Return the [X, Y] coordinate for the center point of the cell that contains the specified text.  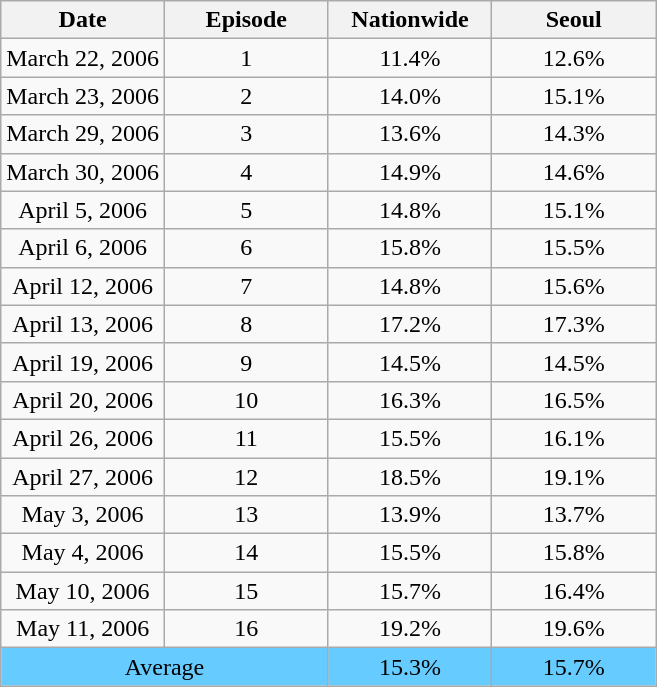
2 [246, 96]
16.1% [574, 438]
18.5% [410, 477]
16.5% [574, 400]
13.6% [410, 134]
Nationwide [410, 20]
14 [246, 553]
April 19, 2006 [83, 362]
16.3% [410, 400]
11.4% [410, 58]
March 22, 2006 [83, 58]
13.7% [574, 515]
April 27, 2006 [83, 477]
19.1% [574, 477]
6 [246, 248]
14.9% [410, 172]
March 23, 2006 [83, 96]
14.0% [410, 96]
16.4% [574, 591]
12.6% [574, 58]
17.2% [410, 324]
May 11, 2006 [83, 629]
8 [246, 324]
10 [246, 400]
9 [246, 362]
16 [246, 629]
April 5, 2006 [83, 210]
March 29, 2006 [83, 134]
May 10, 2006 [83, 591]
11 [246, 438]
April 12, 2006 [83, 286]
15.6% [574, 286]
April 13, 2006 [83, 324]
May 3, 2006 [83, 515]
14.3% [574, 134]
Seoul [574, 20]
Date [83, 20]
14.6% [574, 172]
19.2% [410, 629]
7 [246, 286]
April 20, 2006 [83, 400]
1 [246, 58]
May 4, 2006 [83, 553]
Average [164, 667]
5 [246, 210]
4 [246, 172]
13 [246, 515]
19.6% [574, 629]
April 26, 2006 [83, 438]
3 [246, 134]
April 6, 2006 [83, 248]
Episode [246, 20]
12 [246, 477]
15 [246, 591]
15.3% [410, 667]
March 30, 2006 [83, 172]
13.9% [410, 515]
17.3% [574, 324]
